From the cell containing the given text, extract its center point as (x, y) coordinate. 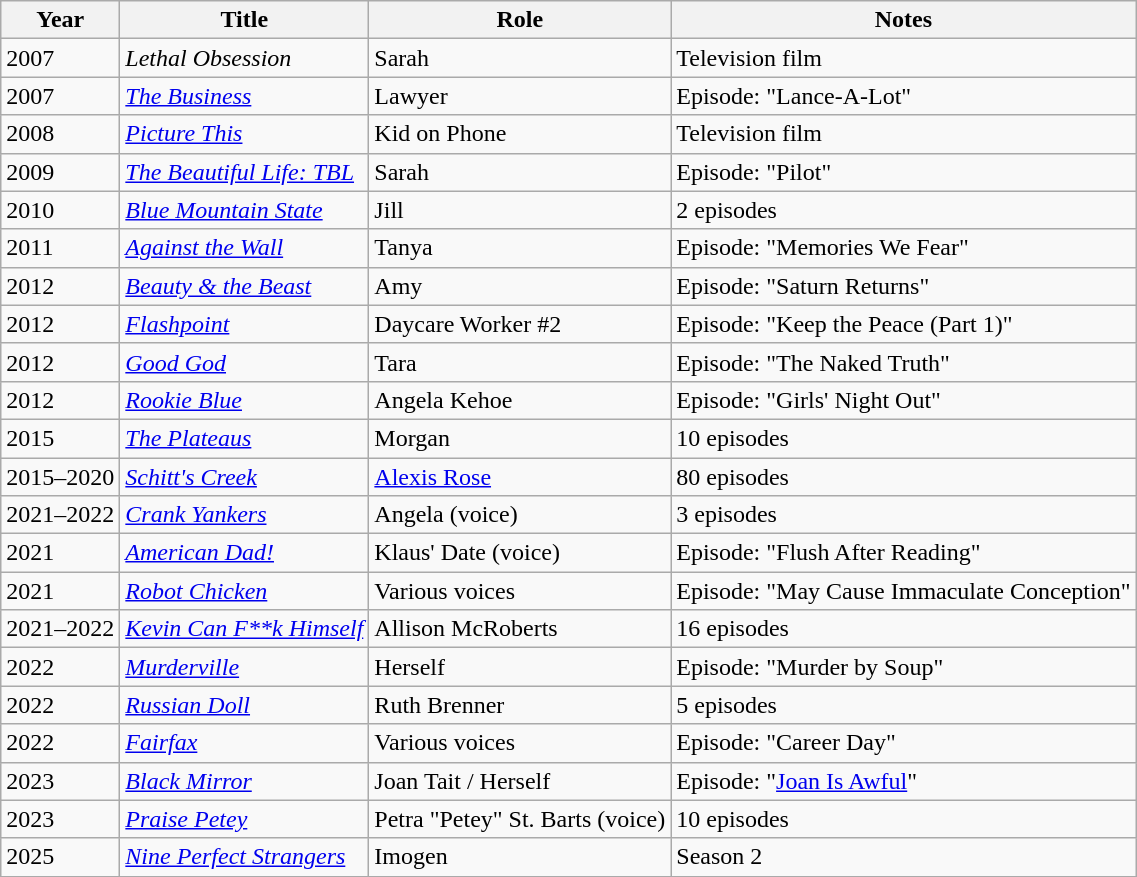
Episode: "Keep the Peace (Part 1)" (904, 324)
Schitt's Creek (244, 477)
2 episodes (904, 210)
Lethal Obsession (244, 58)
Against the Wall (244, 248)
Kid on Phone (520, 134)
American Dad! (244, 553)
Nine Perfect Strangers (244, 857)
2015 (60, 438)
2015–2020 (60, 477)
Ruth Brenner (520, 705)
Klaus' Date (voice) (520, 553)
Episode: "Saturn Returns" (904, 286)
Episode: "Memories We Fear" (904, 248)
Jill (520, 210)
Robot Chicken (244, 591)
Title (244, 20)
Good God (244, 362)
2008 (60, 134)
Kevin Can F**k Himself (244, 629)
Alexis Rose (520, 477)
Amy (520, 286)
The Business (244, 96)
Black Mirror (244, 781)
2010 (60, 210)
Episode: "May Cause Immaculate Conception" (904, 591)
3 episodes (904, 515)
Angela (voice) (520, 515)
Murderville (244, 667)
The Beautiful Life: TBL (244, 172)
The Plateaus (244, 438)
Morgan (520, 438)
Episode: "Murder by Soup" (904, 667)
5 episodes (904, 705)
2009 (60, 172)
Episode: "Flush After Reading" (904, 553)
2011 (60, 248)
Season 2 (904, 857)
Blue Mountain State (244, 210)
Angela Kehoe (520, 400)
Tanya (520, 248)
Episode: "Career Day" (904, 743)
Allison McRoberts (520, 629)
Daycare Worker #2 (520, 324)
Fairfax (244, 743)
16 episodes (904, 629)
Imogen (520, 857)
Year (60, 20)
Episode: "Girls' Night Out" (904, 400)
Herself (520, 667)
Episode: "Lance-A-Lot" (904, 96)
Episode: "The Naked Truth" (904, 362)
Picture This (244, 134)
Rookie Blue (244, 400)
Praise Petey (244, 819)
Joan Tait / Herself (520, 781)
Russian Doll (244, 705)
Petra "Petey" St. Barts (voice) (520, 819)
Notes (904, 20)
Flashpoint (244, 324)
2025 (60, 857)
Lawyer (520, 96)
Role (520, 20)
80 episodes (904, 477)
Tara (520, 362)
Episode: "Joan Is Awful" (904, 781)
Episode: "Pilot" (904, 172)
Crank Yankers (244, 515)
Beauty & the Beast (244, 286)
